Return [x, y] of the center of cell containing provided text 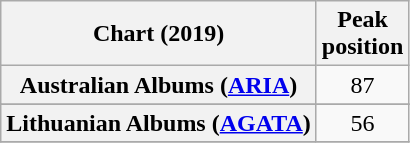
Chart (2019) [159, 34]
56 [362, 123]
87 [362, 85]
Peakposition [362, 34]
Australian Albums (ARIA) [159, 85]
Lithuanian Albums (AGATA) [159, 123]
